Determine the (x, y) coordinate at the center of the cell enclosing the given text.  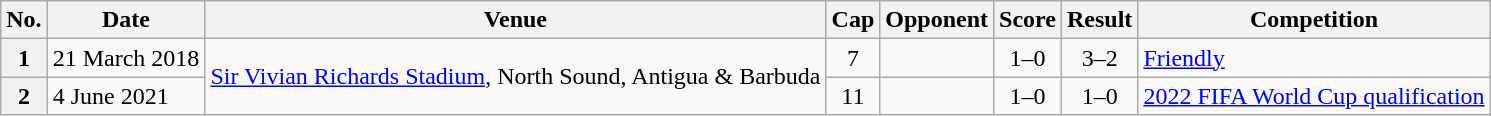
3–2 (1099, 58)
Result (1099, 20)
Friendly (1314, 58)
Score (1028, 20)
4 June 2021 (126, 96)
Competition (1314, 20)
Sir Vivian Richards Stadium, North Sound, Antigua & Barbuda (516, 77)
Opponent (937, 20)
2022 FIFA World Cup qualification (1314, 96)
1 (24, 58)
Cap (853, 20)
Date (126, 20)
No. (24, 20)
11 (853, 96)
2 (24, 96)
Venue (516, 20)
21 March 2018 (126, 58)
7 (853, 58)
